Pinpoint the cell where the given text exists, returning its [X, Y] midpoint coordinate. 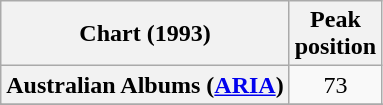
73 [335, 85]
Australian Albums (ARIA) [145, 85]
Peakposition [335, 34]
Chart (1993) [145, 34]
